Scan for the cell matching the given text and deliver its [X, Y] coordinate at center. 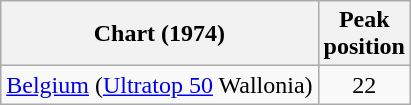
Peakposition [364, 34]
22 [364, 85]
Chart (1974) [160, 34]
Belgium (Ultratop 50 Wallonia) [160, 85]
